Pinpoint the cell where the given text exists, returning its (X, Y) midpoint coordinate. 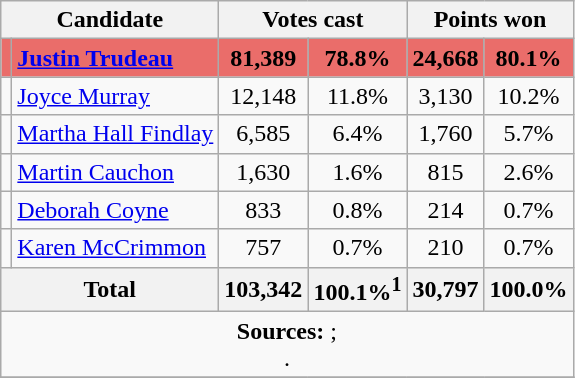
757 (264, 248)
100.1%1 (358, 290)
10.2% (528, 96)
815 (446, 172)
Candidate (110, 20)
Martin Cauchon (116, 172)
Deborah Coyne (116, 210)
6.4% (358, 134)
Sources: ; . (287, 344)
3,130 (446, 96)
5.7% (528, 134)
Points won (490, 20)
210 (446, 248)
Martha Hall Findlay (116, 134)
103,342 (264, 290)
Votes cast (313, 20)
1,760 (446, 134)
833 (264, 210)
2.6% (528, 172)
11.8% (358, 96)
100.0% (528, 290)
6,585 (264, 134)
Justin Trudeau (116, 58)
81,389 (264, 58)
Karen McCrimmon (116, 248)
1.6% (358, 172)
0.8% (358, 210)
214 (446, 210)
80.1% (528, 58)
Total (110, 290)
1,630 (264, 172)
24,668 (446, 58)
30,797 (446, 290)
78.8% (358, 58)
Joyce Murray (116, 96)
12,148 (264, 96)
